Return the (x, y) coordinate for the center point of the cell that contains the specified text.  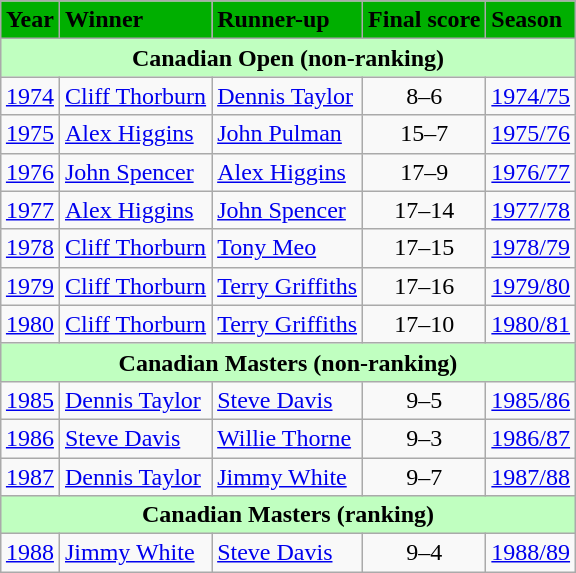
1988/89 (531, 553)
Canadian Masters (ranking) (288, 515)
15–7 (424, 134)
Tony Meo (288, 248)
1979 (30, 286)
1978 (30, 248)
Year (30, 20)
1977 (30, 210)
Runner-up (288, 20)
1978/79 (531, 248)
1976/77 (531, 172)
Final score (424, 20)
1987 (30, 477)
1988 (30, 553)
1975/76 (531, 134)
1979/80 (531, 286)
1986 (30, 438)
1974 (30, 96)
1974/75 (531, 96)
1977/78 (531, 210)
1980/81 (531, 324)
Winner (135, 20)
9–4 (424, 553)
9–7 (424, 477)
Canadian Masters (non-ranking) (288, 362)
1980 (30, 324)
17–9 (424, 172)
17–16 (424, 286)
1987/88 (531, 477)
Willie Thorne (288, 438)
John Pulman (288, 134)
17–10 (424, 324)
1985/86 (531, 400)
9–5 (424, 400)
17–15 (424, 248)
17–14 (424, 210)
9–3 (424, 438)
1976 (30, 172)
Season (531, 20)
1975 (30, 134)
1985 (30, 400)
1986/87 (531, 438)
Canadian Open (non-ranking) (288, 58)
8–6 (424, 96)
